Detect which cell encompasses the target text, then output its (x, y) center coordinate. 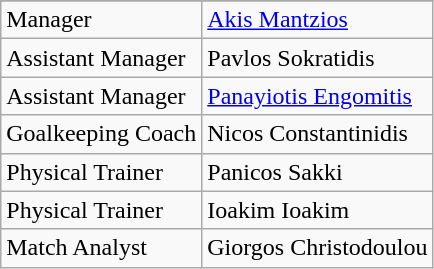
Giorgos Christodoulou (318, 248)
Panicos Sakki (318, 172)
Ioakim Ioakim (318, 210)
Panayiotis Engomitis (318, 96)
Match Analyst (102, 248)
Pavlos Sokratidis (318, 58)
Manager (102, 20)
Akis Mantzios (318, 20)
Nicos Constantinidis (318, 134)
Goalkeeping Coach (102, 134)
